Capture the cell that displays the provided text and extract its [x, y] central coordinate. 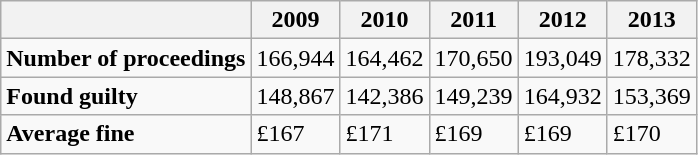
164,932 [562, 96]
2011 [474, 20]
149,239 [474, 96]
142,386 [384, 96]
170,650 [474, 58]
2012 [562, 20]
Found guilty [126, 96]
2013 [652, 20]
148,867 [296, 96]
£171 [384, 134]
Average fine [126, 134]
178,332 [652, 58]
2009 [296, 20]
164,462 [384, 58]
£167 [296, 134]
166,944 [296, 58]
£170 [652, 134]
153,369 [652, 96]
193,049 [562, 58]
Number of proceedings [126, 58]
2010 [384, 20]
